Provide the (X, Y) coordinate of the cell's center where the given text is located.  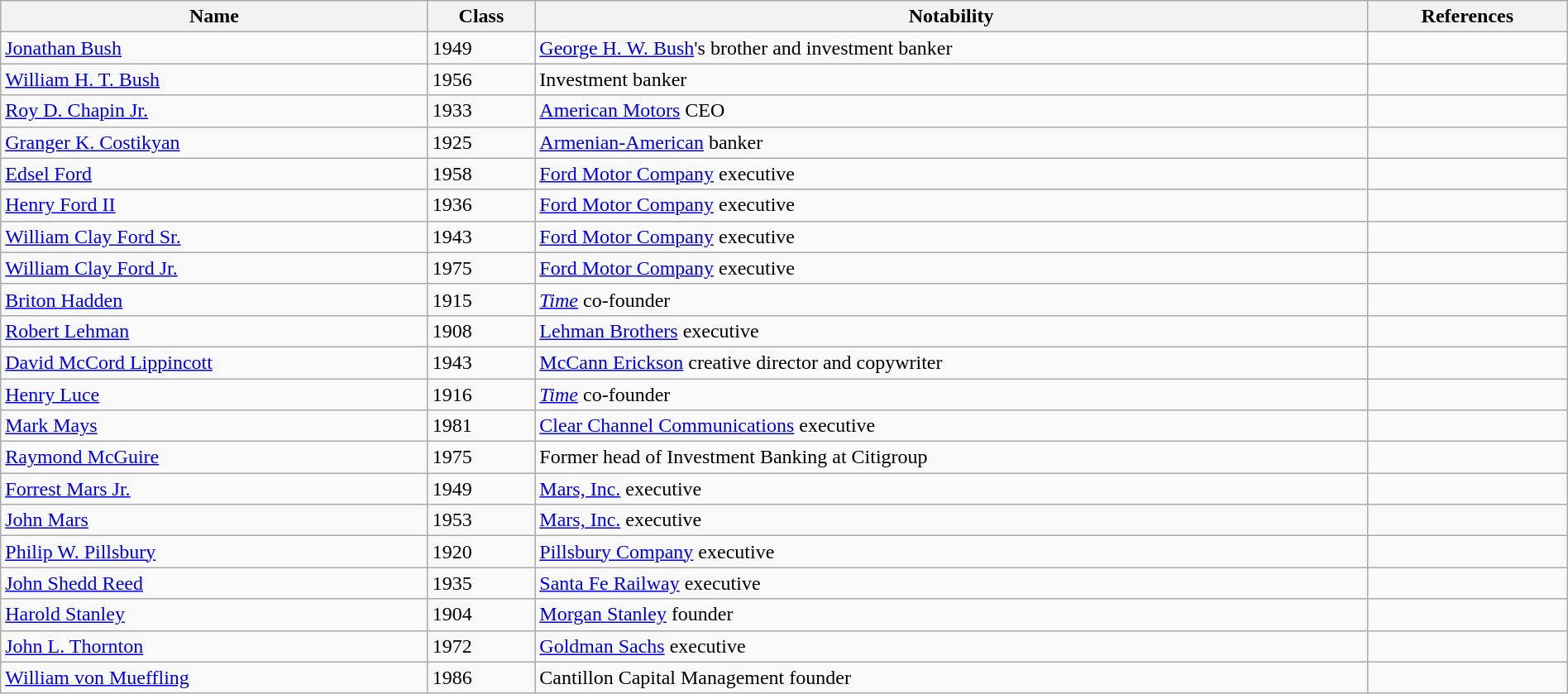
Santa Fe Railway executive (951, 583)
1920 (481, 552)
American Motors CEO (951, 111)
Raymond McGuire (214, 457)
1915 (481, 299)
Robert Lehman (214, 331)
1916 (481, 395)
Forrest Mars Jr. (214, 489)
Pillsbury Company executive (951, 552)
1972 (481, 646)
Clear Channel Communications executive (951, 426)
Goldman Sachs executive (951, 646)
Henry Ford II (214, 205)
Briton Hadden (214, 299)
McCann Erickson creative director and copywriter (951, 362)
John Shedd Reed (214, 583)
1986 (481, 677)
William Clay Ford Sr. (214, 237)
Class (481, 17)
Name (214, 17)
1953 (481, 520)
Mark Mays (214, 426)
1936 (481, 205)
Roy D. Chapin Jr. (214, 111)
Henry Luce (214, 395)
1935 (481, 583)
Investment banker (951, 79)
Former head of Investment Banking at Citigroup (951, 457)
William Clay Ford Jr. (214, 268)
Harold Stanley (214, 615)
1904 (481, 615)
1956 (481, 79)
1908 (481, 331)
1925 (481, 142)
Cantillon Capital Management founder (951, 677)
William H. T. Bush (214, 79)
David McCord Lippincott (214, 362)
Granger K. Costikyan (214, 142)
Notability (951, 17)
Jonathan Bush (214, 48)
1933 (481, 111)
Edsel Ford (214, 174)
Philip W. Pillsbury (214, 552)
John L. Thornton (214, 646)
Morgan Stanley founder (951, 615)
1958 (481, 174)
References (1467, 17)
William von Mueffling (214, 677)
Lehman Brothers executive (951, 331)
George H. W. Bush's brother and investment banker (951, 48)
1981 (481, 426)
Armenian-American banker (951, 142)
John Mars (214, 520)
